For the text-containing cell, return its midpoint in [x, y] coordinate format. 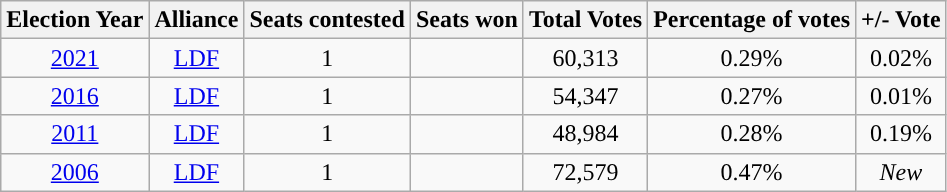
Seats won [466, 20]
Election Year [75, 20]
0.19% [902, 134]
Total Votes [585, 20]
0.29% [752, 58]
Seats contested [327, 20]
72,579 [585, 172]
0.47% [752, 172]
2016 [75, 96]
2006 [75, 172]
0.01% [902, 96]
0.28% [752, 134]
48,984 [585, 134]
2011 [75, 134]
0.02% [902, 58]
New [902, 172]
Percentage of votes [752, 20]
2021 [75, 58]
54,347 [585, 96]
0.27% [752, 96]
+/- Vote [902, 20]
60,313 [585, 58]
Alliance [196, 20]
